Provide the (X, Y) coordinate of the cell's center where the given text is located.  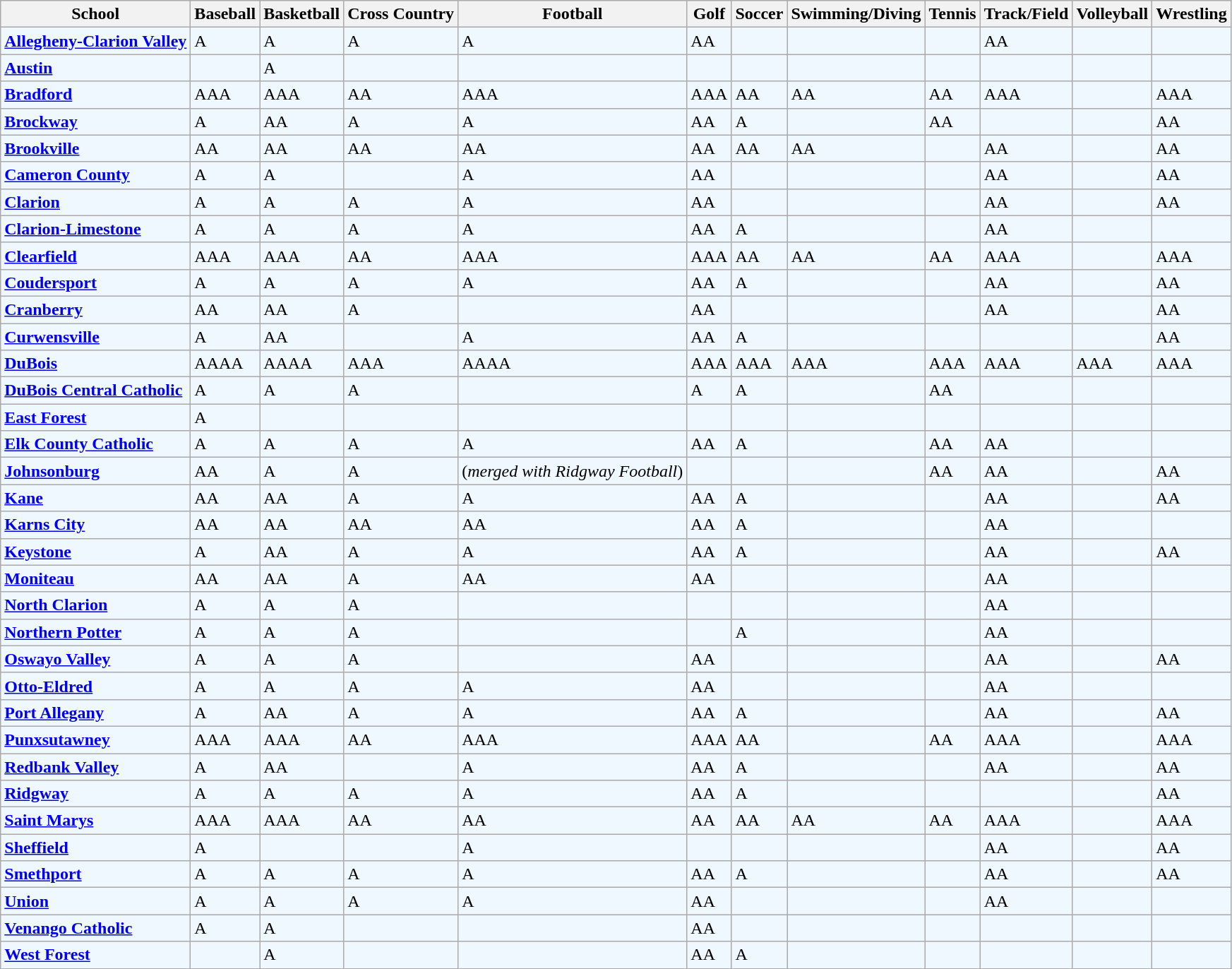
(merged with Ridgway Football) (573, 471)
Volleyball (1113, 14)
Austin (96, 68)
Allegheny-Clarion Valley (96, 41)
Keystone (96, 552)
Brockway (96, 121)
School (96, 14)
Sheffield (96, 848)
East Forest (96, 417)
Cranberry (96, 309)
Bradford (96, 95)
Track/Field (1027, 14)
Oswayo Valley (96, 659)
Johnsonburg (96, 471)
Cameron County (96, 175)
Northern Potter (96, 632)
Tennis (952, 14)
Coudersport (96, 283)
DuBois (96, 364)
North Clarion (96, 605)
Venango Catholic (96, 928)
West Forest (96, 955)
Clarion-Limestone (96, 229)
Otto-Eldred (96, 686)
Saint Marys (96, 821)
Golf (709, 14)
Soccer (760, 14)
Clearfield (96, 256)
Brookville (96, 148)
Port Allegany (96, 713)
Baseball (225, 14)
Punxsutawney (96, 739)
Elk County Catholic (96, 444)
Redbank Valley (96, 766)
Cross Country (401, 14)
Kane (96, 498)
Football (573, 14)
Swimming/Diving (856, 14)
Karns City (96, 525)
Union (96, 901)
Wrestling (1192, 14)
DuBois Central Catholic (96, 391)
Smethport (96, 874)
Ridgway (96, 794)
Clarion (96, 202)
Curwensville (96, 337)
Basketball (302, 14)
Moniteau (96, 578)
